From the cell containing the given text, extract its center point as [X, Y] coordinate. 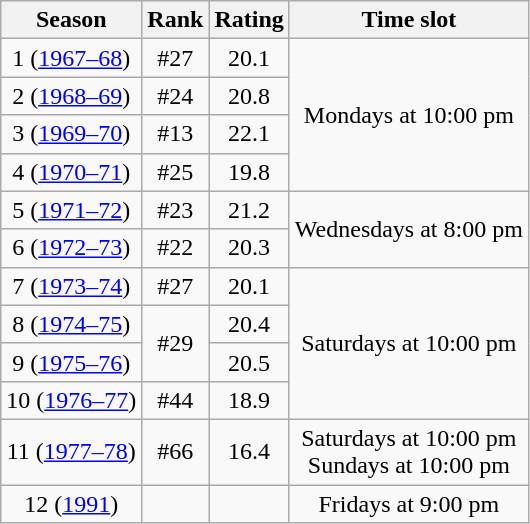
Season [72, 20]
19.8 [249, 172]
#44 [176, 400]
8 (1974–75) [72, 324]
21.2 [249, 210]
2 (1968–69) [72, 96]
5 (1971–72) [72, 210]
20.4 [249, 324]
20.3 [249, 248]
6 (1972–73) [72, 248]
Saturdays at 10:00 pm [408, 343]
18.9 [249, 400]
Wednesdays at 8:00 pm [408, 229]
Time slot [408, 20]
#23 [176, 210]
20.5 [249, 362]
1 (1967–68) [72, 58]
Saturdays at 10:00 pm Sundays at 10:00 pm [408, 452]
#24 [176, 96]
4 (1970–71) [72, 172]
Fridays at 9:00 pm [408, 503]
12 (1991) [72, 503]
10 (1976–77) [72, 400]
#13 [176, 134]
16.4 [249, 452]
#22 [176, 248]
11 (1977–78) [72, 452]
7 (1973–74) [72, 286]
Rating [249, 20]
20.8 [249, 96]
3 (1969–70) [72, 134]
#66 [176, 452]
Mondays at 10:00 pm [408, 115]
9 (1975–76) [72, 362]
22.1 [249, 134]
#25 [176, 172]
#29 [176, 343]
Rank [176, 20]
